Identify which cell holds the provided text, then report its (x, y) central coordinate. 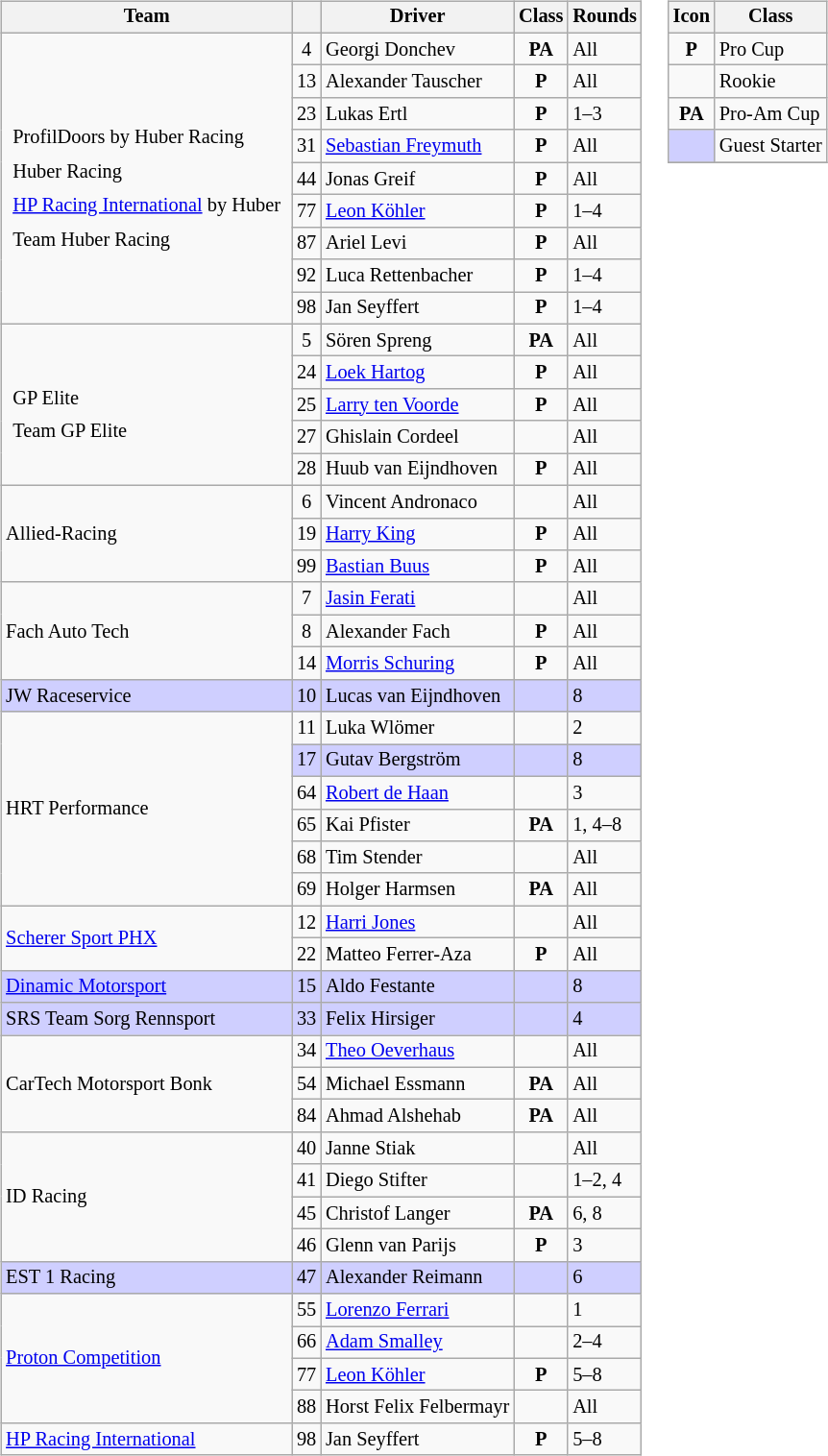
Ghislain Cordeel (417, 437)
87 (306, 243)
1 (605, 1310)
84 (306, 1116)
24 (306, 373)
Luca Rettenbacher (417, 276)
Christof Langer (417, 1213)
GP Elite Team GP Elite (146, 404)
Matteo Ferrer-Aza (417, 955)
Adam Smalley (417, 1343)
Lucas van Eijndhoven (417, 695)
Icon (692, 17)
47 (306, 1277)
Harri Jones (417, 922)
JW Raceservice (146, 695)
Alexander Tauscher (417, 82)
6, 8 (605, 1213)
Harry King (417, 534)
64 (306, 792)
14 (306, 664)
31 (306, 146)
Ariel Levi (417, 243)
45 (306, 1213)
SRS Team Sorg Rennsport (146, 1019)
HP Racing International by Huber (146, 206)
Lukas Ertl (417, 114)
66 (306, 1343)
54 (306, 1083)
Pro-Am Cup (770, 114)
HRT Performance (146, 809)
Allied-Racing (146, 534)
Jasin Ferati (417, 598)
Guest Starter (770, 146)
Scherer Sport PHX (146, 937)
Luka Wlömer (417, 728)
Georgi Donchev (417, 49)
Robert de Haan (417, 792)
68 (306, 858)
2–4 (605, 1343)
Alexander Fach (417, 631)
EST 1 Racing (146, 1277)
Felix Hirsiger (417, 1019)
Driver (417, 17)
Rookie (770, 82)
7 (306, 598)
23 (306, 114)
Janne Stiak (417, 1149)
33 (306, 1019)
ProfilDoors by Huber Racing (146, 137)
ID Racing (146, 1197)
Sören Spreng (417, 340)
ProfilDoors by Huber Racing Huber Racing HP Racing International by Huber Team Huber Racing (146, 179)
Huber Racing (146, 172)
19 (306, 534)
Morris Schuring (417, 664)
Pro Cup (770, 49)
34 (306, 1052)
Holger Harmsen (417, 889)
Team GP Elite (69, 431)
28 (306, 470)
Proton Competition (146, 1358)
1–3 (605, 114)
99 (306, 567)
Michael Essmann (417, 1083)
Aldo Festante (417, 986)
1, 4–8 (605, 825)
Sebastian Freymuth (417, 146)
Gutav Bergström (417, 761)
Theo Oeverhaus (417, 1052)
92 (306, 276)
13 (306, 82)
27 (306, 437)
Kai Pfister (417, 825)
17 (306, 761)
69 (306, 889)
Loek Hartog (417, 373)
15 (306, 986)
CarTech Motorsport Bonk (146, 1083)
Fach Auto Tech (146, 630)
Vincent Andronaco (417, 501)
10 (306, 695)
65 (306, 825)
Lorenzo Ferrari (417, 1310)
55 (306, 1310)
Rounds (605, 17)
1–2, 4 (605, 1180)
Team Huber Racing (146, 239)
25 (306, 405)
88 (306, 1407)
HP Racing International (146, 1440)
Glenn van Parijs (417, 1246)
5 (306, 340)
Alexander Reimann (417, 1277)
Dinamic Motorsport (146, 986)
46 (306, 1246)
41 (306, 1180)
Bastian Buus (417, 567)
Horst Felix Felbermayr (417, 1407)
Diego Stifter (417, 1180)
44 (306, 179)
Tim Stender (417, 858)
Team (146, 17)
22 (306, 955)
GP Elite (69, 398)
Huub van Eijndhoven (417, 470)
Ahmad Alshehab (417, 1116)
Jonas Greif (417, 179)
11 (306, 728)
Larry ten Voorde (417, 405)
2 (605, 728)
12 (306, 922)
40 (306, 1149)
